Locate the cell with the specified text and output its [X, Y] center coordinate. 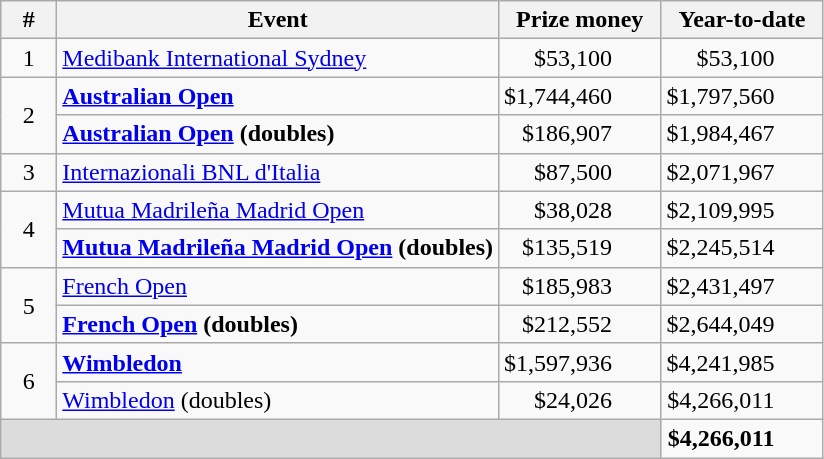
Wimbledon (doubles) [278, 400]
$2,245,514 [742, 248]
1 [29, 58]
$1,744,460 [580, 96]
$87,500 [580, 172]
Prize money [580, 20]
Mutua Madrileña Madrid Open (doubles) [278, 248]
$1,597,936 [580, 362]
2 [29, 115]
$135,519 [580, 248]
Mutua Madrileña Madrid Open [278, 210]
$1,797,560 [742, 96]
# [29, 20]
French Open (doubles) [278, 324]
$1,984,467 [742, 134]
$212,552 [580, 324]
$186,907 [580, 134]
$2,071,967 [742, 172]
Internazionali BNL d'Italia [278, 172]
3 [29, 172]
Medibank International Sydney [278, 58]
$2,644,049 [742, 324]
6 [29, 381]
$185,983 [580, 286]
Australian Open [278, 96]
Wimbledon [278, 362]
$38,028 [580, 210]
$2,431,497 [742, 286]
$2,109,995 [742, 210]
Event [278, 20]
French Open [278, 286]
4 [29, 229]
5 [29, 305]
Australian Open (doubles) [278, 134]
$24,026 [580, 400]
$4,241,985 [742, 362]
Year-to-date [742, 20]
